Return the (X, Y) coordinate for the center point of the cell that contains the specified text.  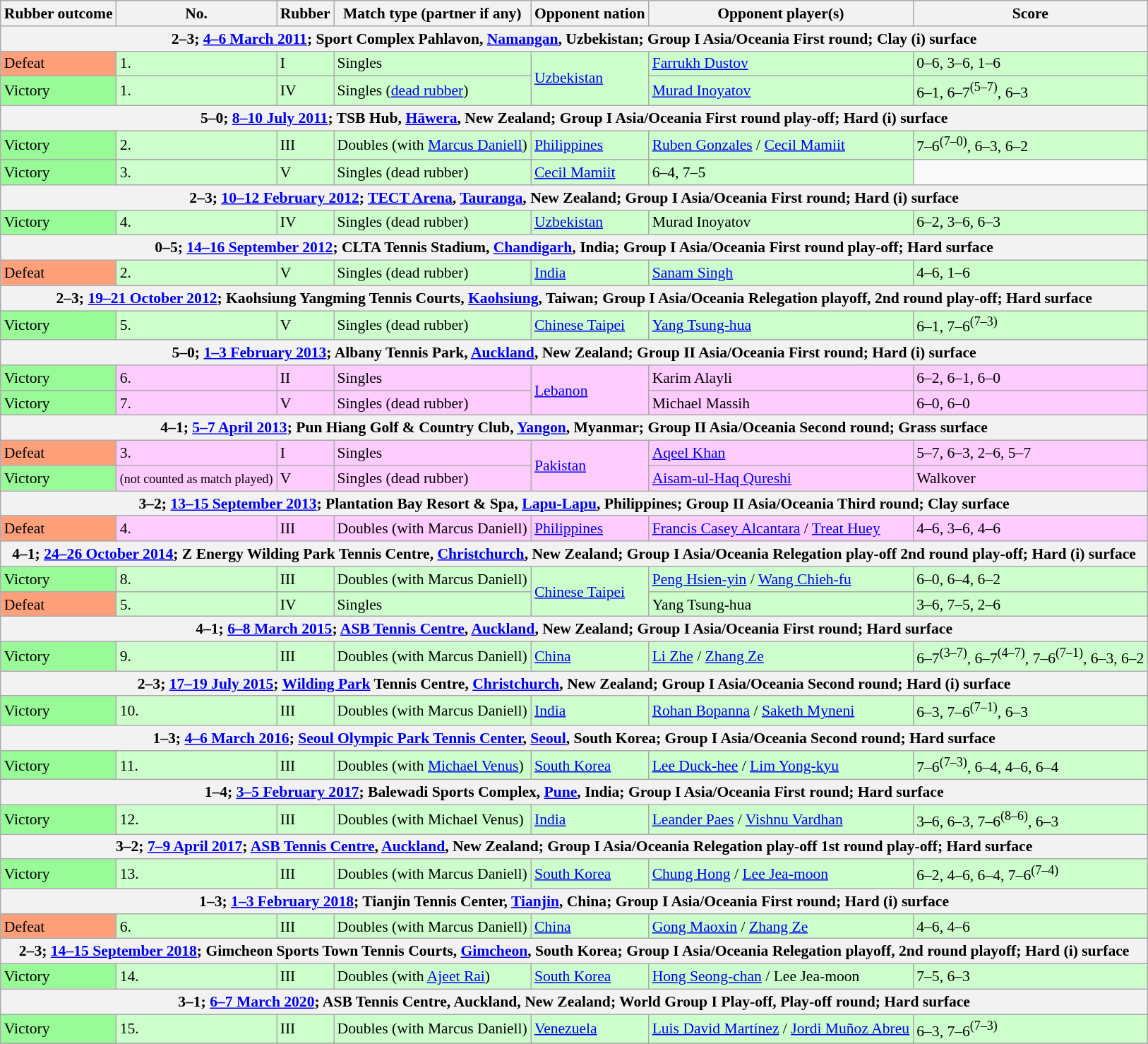
6–2, 4–6, 6–4, 7–6(7–4) (1030, 874)
Walkover (1030, 478)
Opponent nation (590, 13)
Doubles (with Ajeet Rai) (432, 977)
6–4, 7–5 (781, 172)
Leander Paes / Vishnu Vardhan (781, 819)
0–5; 14–16 September 2012; CLTA Tennis Stadium, Chandigarh, India; Group I Asia/Oceania First round play-off; Hard surface (575, 248)
4–1; 6–8 March 2015; ASB Tennis Centre, Auckland, New Zealand; Group I Asia/Oceania First round; Hard surface (575, 629)
9. (196, 657)
6–0, 6–0 (1030, 403)
7–6(7–0), 6–3, 6–2 (1030, 146)
5–0; 8–10 July 2011; TSB Hub, Hāwera, New Zealand; Group I Asia/Oceania First round play-off; Hard (i) surface (575, 118)
12. (196, 819)
11. (196, 766)
(not counted as match played) (196, 478)
6–3, 7–6(7–1), 6–3 (1030, 711)
Karim Alayli (781, 378)
Rohan Bopanna / Saketh Myneni (781, 711)
Venezuela (590, 1028)
Ruben Gonzales / Cecil Mamiit (781, 146)
Chung Hong / Lee Jea-moon (781, 874)
5–7, 6–3, 2–6, 5–7 (1030, 453)
Peng Hsien-yin / Wang Chieh-fu (781, 579)
6–3, 7–6(7–3) (1030, 1028)
Opponent player(s) (781, 13)
Lee Duck-hee / Lim Yong-kyu (781, 766)
3–2; 7–9 April 2017; ASB Tennis Centre, Auckland, New Zealand; Group I Asia/Oceania Relegation play-off 1st round play-off; Hard surface (575, 847)
2–3; 10–12 February 2012; TECT Arena, Tauranga, New Zealand; Group I Asia/Oceania First round; Hard (i) surface (575, 198)
Gong Maoxin / Zhang Ze (781, 927)
3–1; 6–7 March 2020; ASB Tennis Centre, Auckland, New Zealand; World Group I Play-off, Play-off round; Hard surface (575, 1002)
8. (196, 579)
0–6, 3–6, 1–6 (1030, 64)
Rubber outcome (59, 13)
1–4; 3–5 February 2017; Balewadi Sports Complex, Pune, India; Group I Asia/Oceania First round; Hard surface (575, 793)
Luis David Martínez / Jordi Muñoz Abreu (781, 1028)
6–1, 6–7(5–7), 6–3 (1030, 90)
Aisam-ul-Haq Qureshi (781, 478)
Sanam Singh (781, 273)
3–6, 7–5, 2–6 (1030, 605)
Li Zhe / Zhang Ze (781, 657)
4–6, 4–6 (1030, 927)
No. (196, 13)
Pakistan (590, 466)
1–3; 4–6 March 2016; Seoul Olympic Park Tennis Center, Seoul, South Korea; Group I Asia/Oceania Second round; Hard surface (575, 738)
6–2, 3–6, 6–3 (1030, 223)
4–1; 5–7 April 2013; Pun Hiang Golf & Country Club, Yangon, Myanmar; Group II Asia/Oceania Second round; Grass surface (575, 428)
3–2; 13–15 September 2013; Plantation Bay Resort & Spa, Lapu-Lapu, Philippines; Group II Asia/Oceania Third round; Clay surface (575, 504)
4–6, 1–6 (1030, 273)
Michael Massih (781, 403)
13. (196, 874)
6–0, 6–4, 6–2 (1030, 579)
6–2, 6–1, 6–0 (1030, 378)
Aqeel Khan (781, 453)
Match type (partner if any) (432, 13)
3–6, 6–3, 7–6(8–6), 6–3 (1030, 819)
7–5, 6–3 (1030, 977)
14. (196, 977)
Hong Seong-chan / Lee Jea-moon (781, 977)
1–3; 1–3 February 2018; Tianjin Tennis Center, Tianjin, China; Group I Asia/Oceania First round; Hard (i) surface (575, 901)
Cecil Mamiit (590, 172)
6–7(3–7), 6–7(4–7), 7–6(7–1), 6–3, 6–2 (1030, 657)
Francis Casey Alcantara / Treat Huey (781, 529)
10. (196, 711)
5–0; 1–3 February 2013; Albany Tennis Park, Auckland, New Zealand; Group II Asia/Oceania First round; Hard (i) surface (575, 352)
7. (196, 403)
7–6(7–3), 6–4, 4–6, 6–4 (1030, 766)
Rubber (305, 13)
6–1, 7–6(7–3) (1030, 325)
Score (1030, 13)
4–6, 3–6, 4–6 (1030, 529)
15. (196, 1028)
2–3; 4–6 March 2011; Sport Complex Pahlavon, Namangan, Uzbekistan; Group I Asia/Oceania First round; Clay (i) surface (575, 39)
2–3; 17–19 July 2015; Wilding Park Tennis Centre, Christchurch, New Zealand; Group I Asia/Oceania Second round; Hard (i) surface (575, 684)
Lebanon (590, 390)
II (305, 378)
Farrukh Dustov (781, 64)
